Determine the [x, y] coordinate at the center of the cell enclosing the given text.  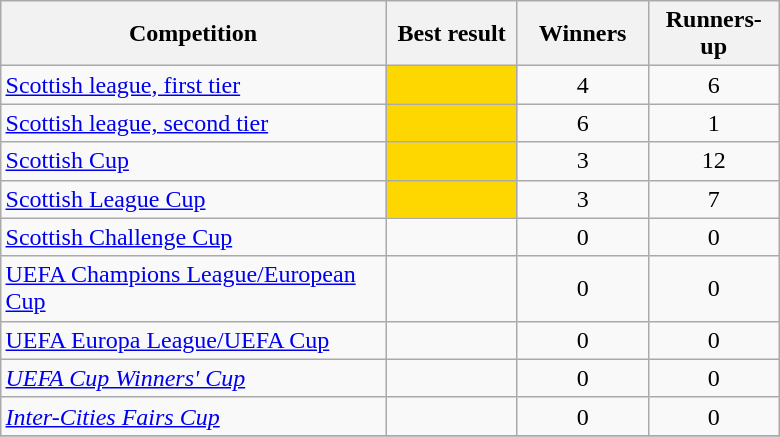
Scottish Challenge Cup [193, 237]
Competition [193, 34]
12 [714, 161]
UEFA Europa League/UEFA Cup [193, 340]
7 [714, 199]
Runners-up [714, 34]
Scottish Cup [193, 161]
Winners [582, 34]
4 [582, 85]
Scottish league, first tier [193, 85]
UEFA Cup Winners' Cup [193, 378]
Scottish League Cup [193, 199]
Best result [452, 34]
UEFA Champions League/European Cup [193, 288]
Inter-Cities Fairs Cup [193, 416]
Scottish league, second tier [193, 123]
1 [714, 123]
